For the text-containing cell, return its midpoint in [x, y] coordinate format. 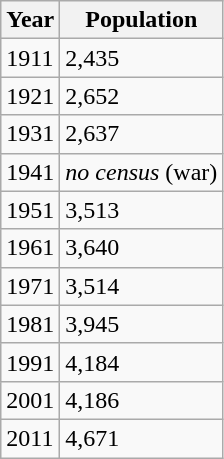
1981 [30, 324]
1941 [30, 172]
2,637 [142, 134]
4,184 [142, 362]
1911 [30, 58]
1931 [30, 134]
4,671 [142, 438]
no census (war) [142, 172]
1991 [30, 362]
4,186 [142, 400]
3,514 [142, 286]
2001 [30, 400]
3,640 [142, 248]
2011 [30, 438]
3,945 [142, 324]
Year [30, 20]
2,652 [142, 96]
1951 [30, 210]
1921 [30, 96]
1961 [30, 248]
1971 [30, 286]
2,435 [142, 58]
Population [142, 20]
3,513 [142, 210]
